Extract the [x, y] coordinate from the center of the cell holding the provided text.  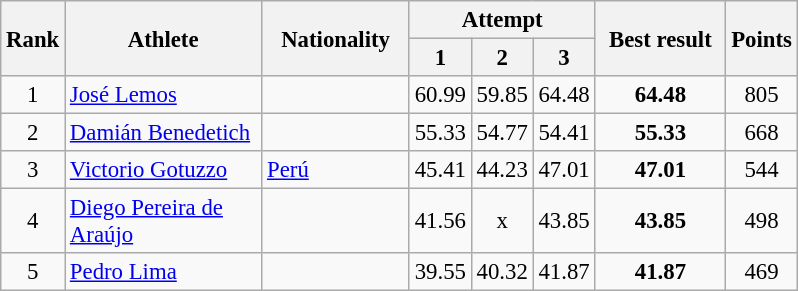
4 [33, 222]
54.41 [564, 133]
Victorio Gotuzzo [164, 170]
54.77 [502, 133]
Athlete [164, 38]
44.23 [502, 170]
45.41 [440, 170]
Damián Benedetich [164, 133]
x [502, 222]
498 [762, 222]
José Lemos [164, 95]
668 [762, 133]
Rank [33, 38]
Points [762, 38]
Best result [660, 38]
544 [762, 170]
Perú [336, 170]
Diego Pereira de Araújo [164, 222]
60.99 [440, 95]
805 [762, 95]
Nationality [336, 38]
Attempt [502, 20]
59.85 [502, 95]
41.56 [440, 222]
